Identify which cell holds the provided text, then report its [x, y] central coordinate. 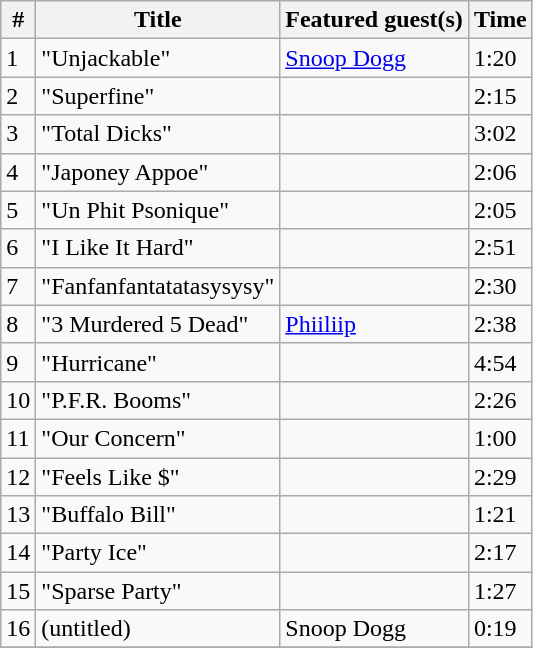
"Feels Like $" [158, 477]
"Buffalo Bill" [158, 515]
2:06 [500, 172]
1:21 [500, 515]
6 [18, 248]
7 [18, 286]
8 [18, 324]
3 [18, 134]
11 [18, 438]
2:17 [500, 553]
Phiiliip [374, 324]
9 [18, 362]
2:51 [500, 248]
2:15 [500, 96]
"Hurricane" [158, 362]
2:38 [500, 324]
Title [158, 20]
10 [18, 400]
16 [18, 629]
"I Like It Hard" [158, 248]
"Total Dicks" [158, 134]
15 [18, 591]
4 [18, 172]
Time [500, 20]
2 [18, 96]
"Our Concern" [158, 438]
2:26 [500, 400]
"Un Phit Psonique" [158, 210]
# [18, 20]
Featured guest(s) [374, 20]
"Fanfanfantatatasysysy" [158, 286]
1 [18, 58]
3:02 [500, 134]
"Unjackable" [158, 58]
2:29 [500, 477]
1:27 [500, 591]
"Superfine" [158, 96]
5 [18, 210]
"3 Murdered 5 Dead" [158, 324]
4:54 [500, 362]
(untitled) [158, 629]
"Party Ice" [158, 553]
"Japoney Appoe" [158, 172]
14 [18, 553]
2:05 [500, 210]
12 [18, 477]
1:20 [500, 58]
2:30 [500, 286]
13 [18, 515]
1:00 [500, 438]
"Sparse Party" [158, 591]
0:19 [500, 629]
"P.F.R. Booms" [158, 400]
